Scan for the cell matching the given text and deliver its [X, Y] coordinate at center. 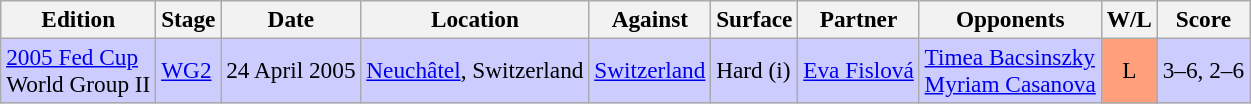
Switzerland [650, 70]
Surface [754, 19]
WG2 [188, 70]
W/L [1129, 19]
Eva Fislová [858, 70]
Timea Bacsinszky Myriam Casanova [1010, 70]
Opponents [1010, 19]
Date [291, 19]
3–6, 2–6 [1203, 70]
Against [650, 19]
Partner [858, 19]
Neuchâtel, Switzerland [475, 70]
Location [475, 19]
Edition [78, 19]
Score [1203, 19]
Hard (i) [754, 70]
24 April 2005 [291, 70]
L [1129, 70]
2005 Fed Cup World Group II [78, 70]
Stage [188, 19]
